Output the [x, y] coordinate of the center of the cell containing the given text.  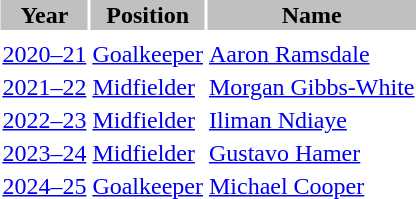
2023–24 [44, 153]
Gustavo Hamer [312, 153]
Goalkeeper [148, 54]
Year [44, 15]
Iliman Ndiaye [312, 120]
2022–23 [44, 120]
Position [148, 15]
Aaron Ramsdale [312, 54]
2020–21 [44, 54]
Morgan Gibbs-White [312, 87]
2021–22 [44, 87]
Name [312, 15]
